Determine the (X, Y) coordinate at the center of the cell enclosing the given text.  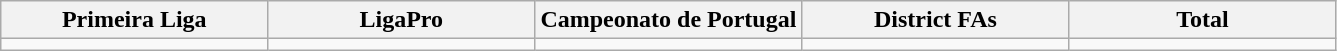
Total (1202, 20)
Primeira Liga (134, 20)
District FAs (936, 20)
Campeonato de Portugal (668, 20)
LigaPro (402, 20)
